Search for the cell housing the specified text and yield its (X, Y) center coordinate. 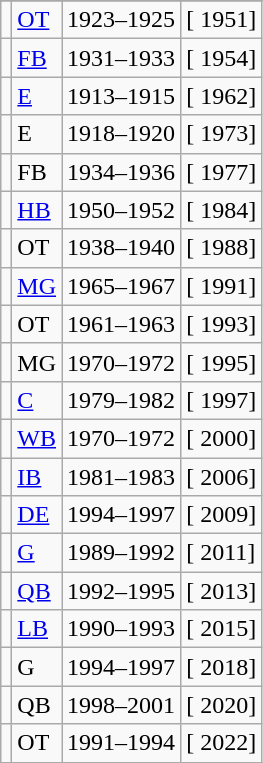
1981–1983 (122, 477)
1931–1933 (122, 58)
1992–1995 (122, 591)
1990–1993 (122, 629)
[ 2013] (222, 591)
[ 1988] (222, 248)
[ 2000] (222, 438)
1989–1992 (122, 553)
DE (37, 515)
LB (37, 629)
[ 2015] (222, 629)
1950–1952 (122, 210)
[ 2022] (222, 743)
[ 1984] (222, 210)
[ 1997] (222, 400)
1998–2001 (122, 705)
1938–1940 (122, 248)
[ 1993] (222, 324)
IB (37, 477)
1923–1925 (122, 20)
WB (37, 438)
1918–1920 (122, 134)
[ 2018] (222, 667)
1979–1982 (122, 400)
[ 2011] (222, 553)
[ 2009] (222, 515)
[ 1973] (222, 134)
[ 1954] (222, 58)
[ 1962] (222, 96)
[ 1977] (222, 172)
[ 1951] (222, 20)
1934–1936 (122, 172)
1965–1967 (122, 286)
[ 1991] (222, 286)
[ 2006] (222, 477)
1991–1994 (122, 743)
C (37, 400)
[ 2020] (222, 705)
1913–1915 (122, 96)
1961–1963 (122, 324)
HB (37, 210)
[ 1995] (222, 362)
